Return the [x, y] coordinate for the center point of the cell that contains the specified text.  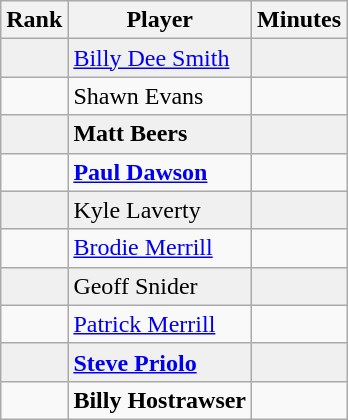
Minutes [300, 20]
Kyle Laverty [160, 210]
Patrick Merrill [160, 324]
Billy Dee Smith [160, 58]
Billy Hostrawser [160, 400]
Brodie Merrill [160, 248]
Rank [34, 20]
Matt Beers [160, 134]
Shawn Evans [160, 96]
Player [160, 20]
Geoff Snider [160, 286]
Paul Dawson [160, 172]
Steve Priolo [160, 362]
